Capture the cell that displays the provided text and extract its [x, y] central coordinate. 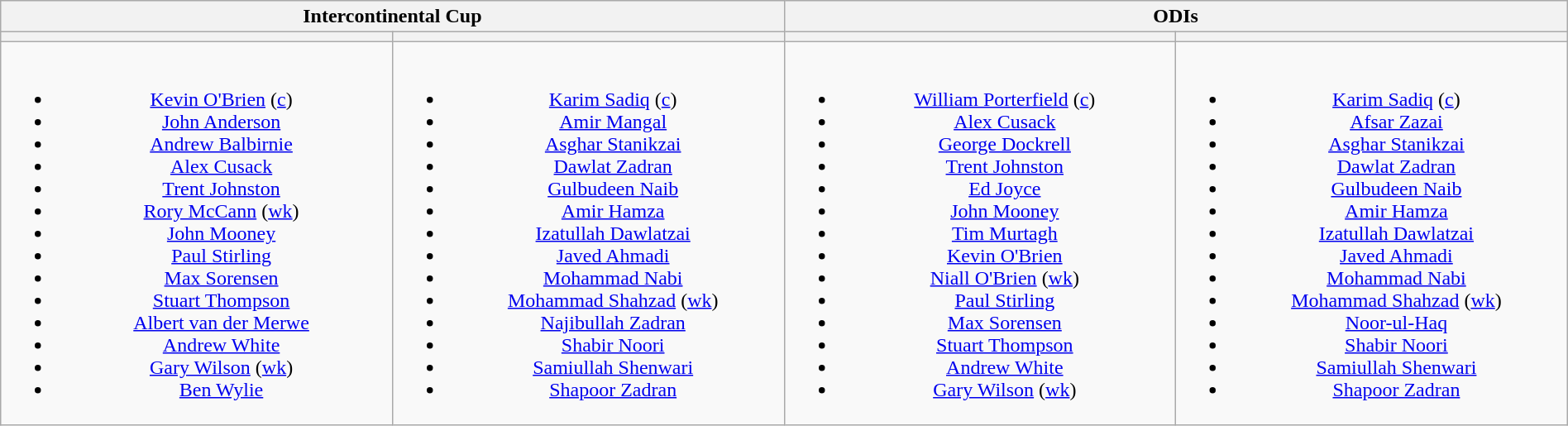
ODIs [1176, 17]
Intercontinental Cup [392, 17]
